Provide the [X, Y] coordinate of the cell's center where the given text is located.  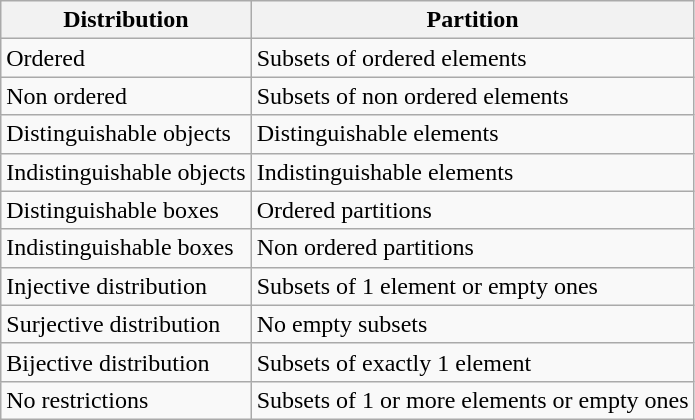
Indistinguishable boxes [126, 248]
Distinguishable objects [126, 134]
Bijective distribution [126, 362]
Partition [472, 20]
Indistinguishable elements [472, 172]
Distinguishable elements [472, 134]
Subsets of exactly 1 element [472, 362]
No restrictions [126, 400]
Distribution [126, 20]
Non ordered partitions [472, 248]
Subsets of 1 or more elements or empty ones [472, 400]
Ordered partitions [472, 210]
Injective distribution [126, 286]
No empty subsets [472, 324]
Distinguishable boxes [126, 210]
Indistinguishable objects [126, 172]
Subsets of non ordered elements [472, 96]
Surjective distribution [126, 324]
Subsets of 1 element or empty ones [472, 286]
Ordered [126, 58]
Subsets of ordered elements [472, 58]
Non ordered [126, 96]
